For the text-containing cell, return its midpoint in [X, Y] coordinate format. 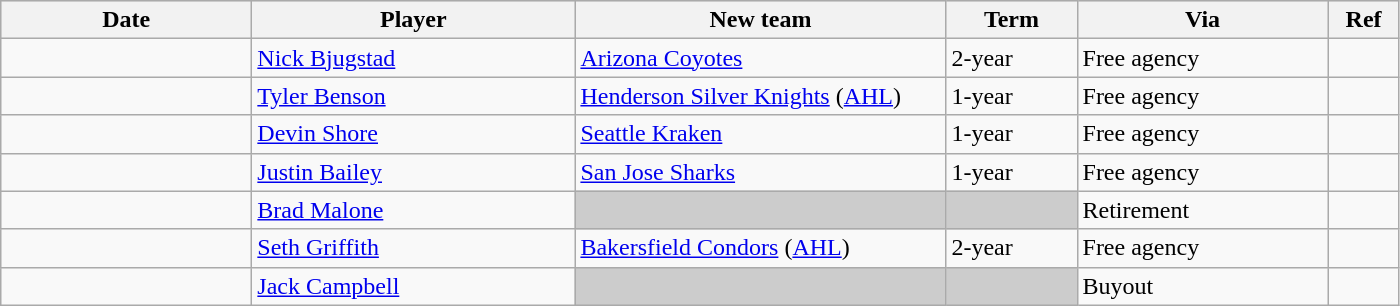
Ref [1364, 20]
Retirement [1202, 210]
Seth Griffith [414, 248]
Buyout [1202, 286]
Term [1012, 20]
Arizona Coyotes [760, 58]
Tyler Benson [414, 96]
Henderson Silver Knights (AHL) [760, 96]
Nick Bjugstad [414, 58]
Justin Bailey [414, 172]
Seattle Kraken [760, 134]
Brad Malone [414, 210]
Bakersfield Condors (AHL) [760, 248]
Date [126, 20]
San Jose Sharks [760, 172]
Via [1202, 20]
Player [414, 20]
Jack Campbell [414, 286]
New team [760, 20]
Devin Shore [414, 134]
